Find where the given text appears and provide that cell's center as (X, Y) coordinate. 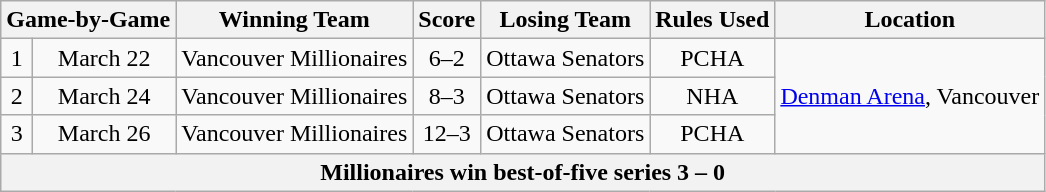
Game-by-Game (88, 20)
6–2 (447, 58)
12–3 (447, 134)
March 22 (104, 58)
2 (17, 96)
Winning Team (294, 20)
March 24 (104, 96)
Rules Used (712, 20)
Location (910, 20)
March 26 (104, 134)
Millionaires win best-of-five series 3 – 0 (523, 172)
Losing Team (566, 20)
3 (17, 134)
Score (447, 20)
Denman Arena, Vancouver (910, 96)
8–3 (447, 96)
1 (17, 58)
NHA (712, 96)
